For the text-containing cell, return its midpoint in [X, Y] coordinate format. 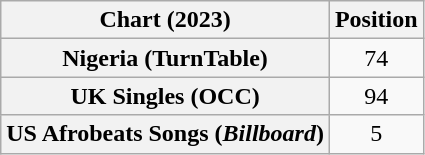
US Afrobeats Songs (Billboard) [166, 134]
Chart (2023) [166, 20]
UK Singles (OCC) [166, 96]
Nigeria (TurnTable) [166, 58]
Position [376, 20]
5 [376, 134]
74 [376, 58]
94 [376, 96]
